Capture the cell that displays the provided text and extract its [X, Y] central coordinate. 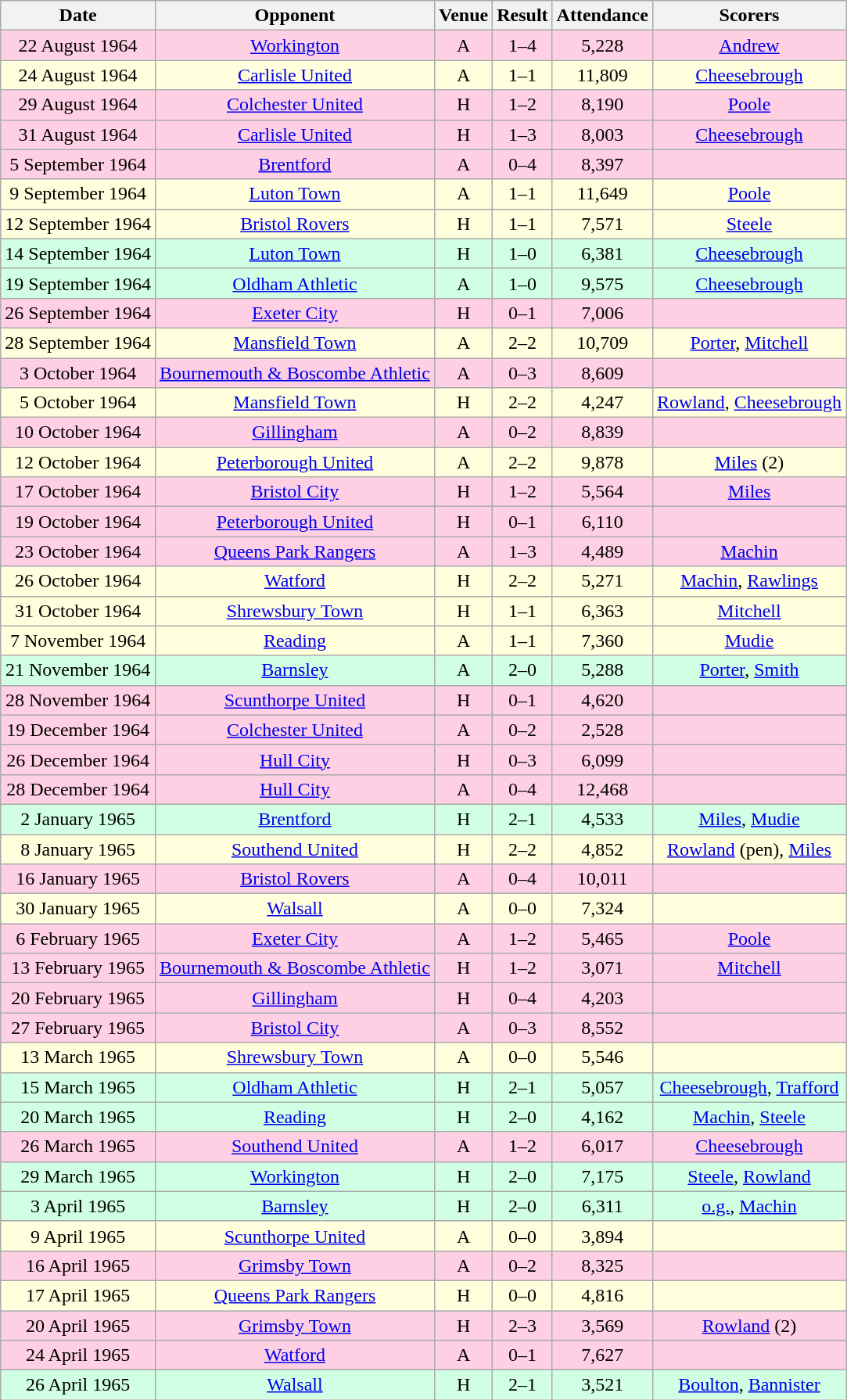
24 August 1964 [78, 75]
8 January 1965 [78, 849]
13 March 1965 [78, 1057]
5 September 1964 [78, 164]
15 March 1965 [78, 1087]
8,325 [602, 1265]
11,649 [602, 194]
19 September 1964 [78, 283]
20 March 1965 [78, 1117]
5,288 [602, 670]
26 April 1965 [78, 1385]
31 October 1964 [78, 611]
10,011 [602, 879]
9,575 [602, 283]
3,071 [602, 968]
11,809 [602, 75]
23 October 1964 [78, 551]
8,839 [602, 433]
8,003 [602, 135]
Date [78, 16]
9 September 1964 [78, 194]
Venue [463, 16]
17 October 1964 [78, 492]
Result [522, 16]
6,381 [602, 253]
7 November 1964 [78, 641]
12,468 [602, 789]
Steele [749, 224]
4,852 [602, 849]
Miles (2) [749, 462]
Miles, Mudie [749, 819]
13 February 1965 [78, 968]
28 September 1964 [78, 343]
3 October 1964 [78, 373]
5 October 1964 [78, 403]
Opponent [294, 16]
6,099 [602, 759]
29 March 1965 [78, 1176]
3,569 [602, 1326]
5,271 [602, 581]
6,110 [602, 522]
4,533 [602, 819]
8,397 [602, 164]
10 October 1964 [78, 433]
3,521 [602, 1385]
14 September 1964 [78, 253]
9 April 1965 [78, 1236]
7,360 [602, 641]
Porter, Smith [749, 670]
22 August 1964 [78, 45]
6 February 1965 [78, 939]
Rowland, Cheesebrough [749, 403]
16 April 1965 [78, 1265]
Mudie [749, 641]
7,324 [602, 909]
20 April 1965 [78, 1326]
4,247 [602, 403]
7,175 [602, 1176]
4,489 [602, 551]
5,564 [602, 492]
5,057 [602, 1087]
Boulton, Bannister [749, 1385]
7,571 [602, 224]
o.g., Machin [749, 1206]
29 August 1964 [78, 105]
27 February 1965 [78, 1028]
6,363 [602, 611]
10,709 [602, 343]
2–3 [522, 1326]
7,627 [602, 1355]
Scorers [749, 16]
20 February 1965 [78, 998]
Steele, Rowland [749, 1176]
2,528 [602, 730]
4,816 [602, 1295]
7,006 [602, 313]
17 April 1965 [78, 1295]
4,620 [602, 700]
26 September 1964 [78, 313]
5,228 [602, 45]
24 April 1965 [78, 1355]
30 January 1965 [78, 909]
8,552 [602, 1028]
5,546 [602, 1057]
28 November 1964 [78, 700]
16 January 1965 [78, 879]
Miles [749, 492]
9,878 [602, 462]
12 September 1964 [78, 224]
3 April 1965 [78, 1206]
Rowland (pen), Miles [749, 849]
19 December 1964 [78, 730]
Machin [749, 551]
26 December 1964 [78, 759]
8,609 [602, 373]
26 March 1965 [78, 1147]
3,894 [602, 1236]
4,162 [602, 1117]
6,017 [602, 1147]
1–4 [522, 45]
2 January 1965 [78, 819]
5,465 [602, 939]
Machin, Rawlings [749, 581]
Porter, Mitchell [749, 343]
19 October 1964 [78, 522]
8,190 [602, 105]
31 August 1964 [78, 135]
Andrew [749, 45]
6,311 [602, 1206]
Attendance [602, 16]
Machin, Steele [749, 1117]
4,203 [602, 998]
Cheesebrough, Trafford [749, 1087]
28 December 1964 [78, 789]
Rowland (2) [749, 1326]
26 October 1964 [78, 581]
12 October 1964 [78, 462]
21 November 1964 [78, 670]
